Capture the cell that displays the provided text and extract its [x, y] central coordinate. 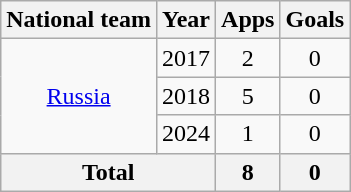
Russia [79, 96]
Year [186, 20]
5 [248, 96]
2024 [186, 134]
1 [248, 134]
National team [79, 20]
Goals [315, 20]
2017 [186, 58]
Apps [248, 20]
Total [108, 172]
2 [248, 58]
2018 [186, 96]
8 [248, 172]
